For the text-containing cell, return its midpoint in (x, y) coordinate format. 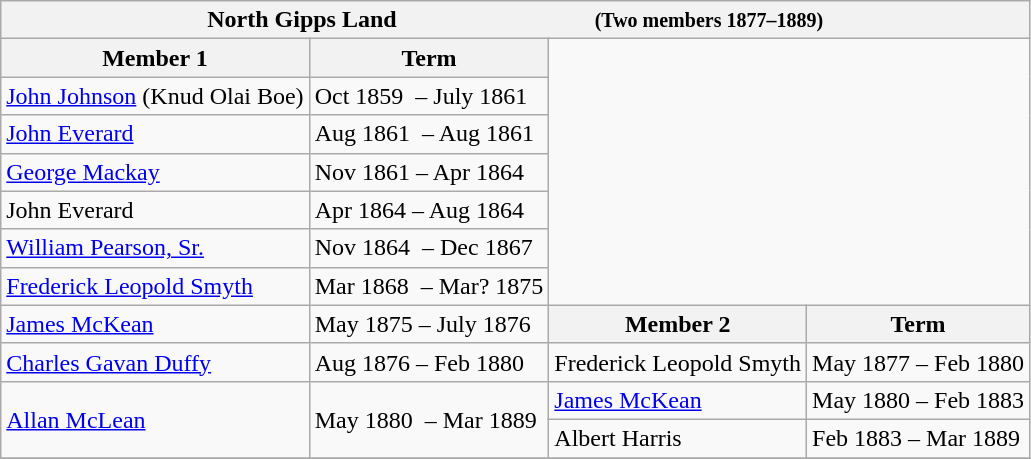
Oct 1859 – July 1861 (429, 96)
Allan McLean (155, 419)
May 1880 – Mar 1889 (429, 419)
William Pearson, Sr. (155, 248)
May 1877 – Feb 1880 (918, 362)
George Mackay (155, 172)
Charles Gavan Duffy (155, 362)
Aug 1861 – Aug 1861 (429, 134)
Mar 1868 – Mar? 1875 (429, 286)
Nov 1864 – Dec 1867 (429, 248)
Feb 1883 – Mar 1889 (918, 438)
John Johnson (Knud Olai Boe) (155, 96)
May 1880 – Feb 1883 (918, 400)
May 1875 – July 1876 (429, 324)
Albert Harris (678, 438)
Aug 1876 – Feb 1880 (429, 362)
Member 2 (678, 324)
Member 1 (155, 58)
Nov 1861 – Apr 1864 (429, 172)
Apr 1864 – Aug 1864 (429, 210)
North Gipps Land (Two members 1877–1889) (516, 20)
